For the text-containing cell, return its midpoint in [x, y] coordinate format. 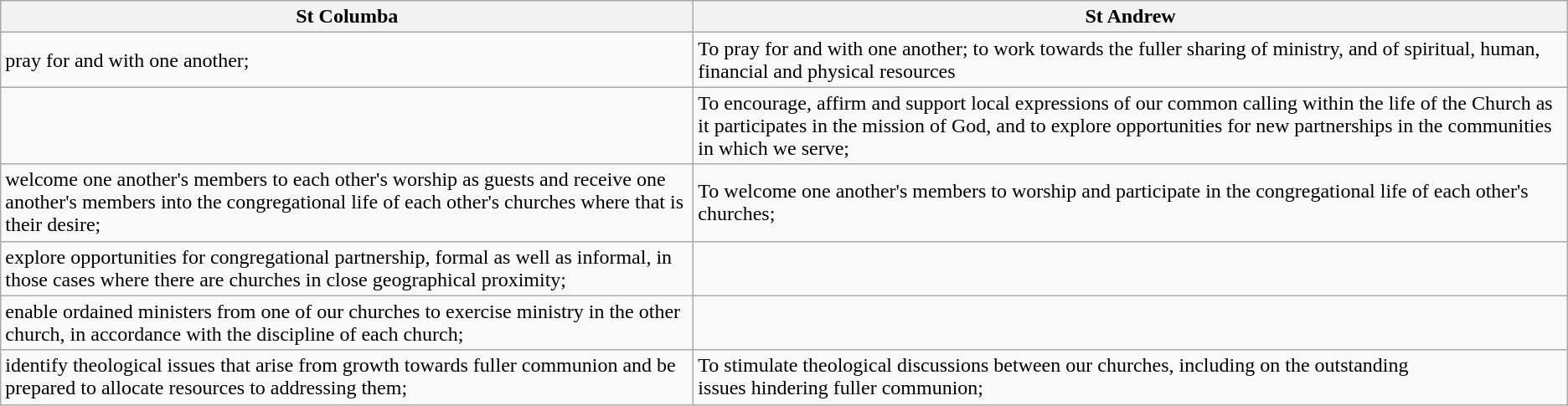
To welcome one another's members to worship and participate in the congregational life of each other's churches; [1131, 203]
St Andrew [1131, 17]
identify theological issues that arise from growth towards fuller communion and be prepared to allocate resources to addressing them; [347, 377]
enable ordained ministers from one of our churches to exercise ministry in the other church, in accordance with the discipline of each church; [347, 323]
St Columba [347, 17]
To stimulate theological discussions between our churches, including on the outstandingissues hindering fuller communion; [1131, 377]
pray for and with one another; [347, 60]
To pray for and with one another; to work towards the fuller sharing of ministry, and of spiritual, human, financial and physical resources [1131, 60]
